Determine the (x, y) coordinate at the center of the cell enclosing the given text.  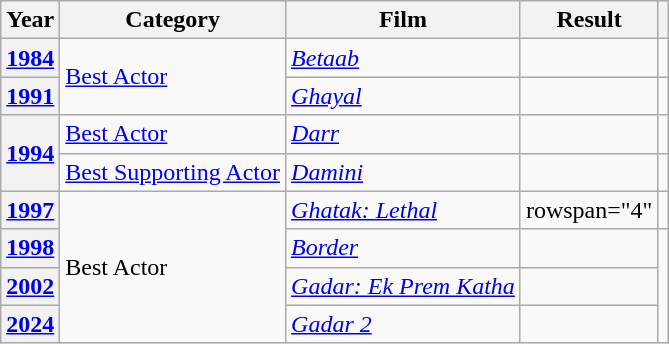
Gadar 2 (404, 324)
1984 (30, 58)
Category (173, 20)
Ghatak: Lethal (404, 210)
1991 (30, 96)
1994 (30, 153)
Gadar: Ek Prem Katha (404, 286)
Film (404, 20)
Darr (404, 134)
Best Supporting Actor (173, 172)
Ghayal (404, 96)
Damini (404, 172)
Border (404, 248)
Betaab (404, 58)
rowspan="4" (589, 210)
2024 (30, 324)
Result (589, 20)
2002 (30, 286)
1998 (30, 248)
Year (30, 20)
1997 (30, 210)
